For the text-containing cell, return its midpoint in (x, y) coordinate format. 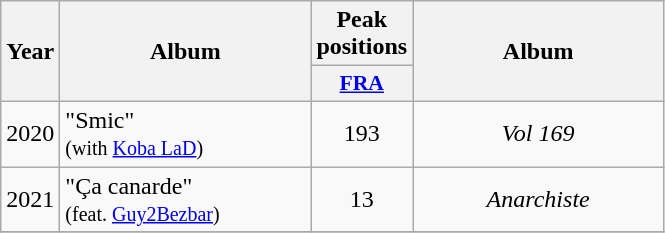
Year (30, 52)
2020 (30, 134)
Anarchiste (538, 198)
"Smic"(with Koba LaD) (186, 134)
Peak positions (362, 34)
193 (362, 134)
2021 (30, 198)
13 (362, 198)
Vol 169 (538, 134)
"Ça canarde"(feat. Guy2Bezbar) (186, 198)
FRA (362, 84)
